Scan for the cell matching the given text and deliver its [X, Y] coordinate at center. 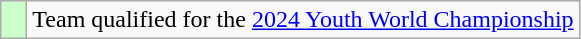
Team qualified for the 2024 Youth World Championship [303, 20]
